Identify which cell holds the provided text, then report its [X, Y] central coordinate. 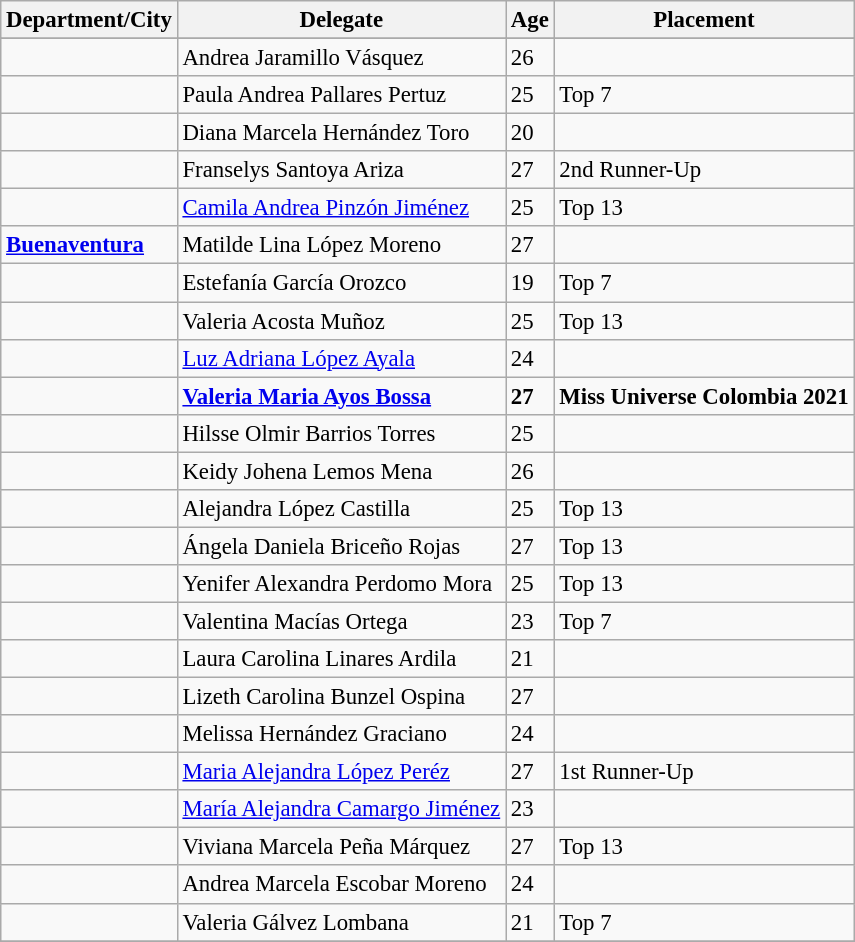
Luz Adriana López Ayala [341, 358]
Andrea Jaramillo Vásquez [341, 58]
Melissa Hernández Graciano [341, 734]
Keidy Johena Lemos Mena [341, 471]
20 [530, 133]
Yenifer Alexandra Perdomo Mora [341, 584]
Department/City [89, 20]
Buenaventura [89, 245]
Age [530, 20]
Valeria Maria Ayos Bossa [341, 396]
Maria Alejandra López Peréz [341, 772]
Valentina Macías Ortega [341, 621]
19 [530, 283]
Diana Marcela Hernández Toro [341, 133]
Paula Andrea Pallares Pertuz [341, 95]
Franselys Santoya Ariza [341, 170]
Delegate [341, 20]
Camila Andrea Pinzón Jiménez [341, 208]
Alejandra López Castilla [341, 509]
Viviana Marcela Peña Márquez [341, 847]
Placement [704, 20]
Lizeth Carolina Bunzel Ospina [341, 697]
Estefanía García Orozco [341, 283]
1st Runner-Up [704, 772]
María Alejandra Camargo Jiménez [341, 809]
Ángela Daniela Briceño Rojas [341, 546]
2nd Runner-Up [704, 170]
Hilsse Olmir Barrios Torres [341, 433]
Valeria Acosta Muñoz [341, 321]
Miss Universe Colombia 2021 [704, 396]
Matilde Lina López Moreno [341, 245]
Valeria Gálvez Lombana [341, 922]
Andrea Marcela Escobar Moreno [341, 885]
Laura Carolina Linares Ardila [341, 659]
